Scan for the cell matching the given text and deliver its (X, Y) coordinate at center. 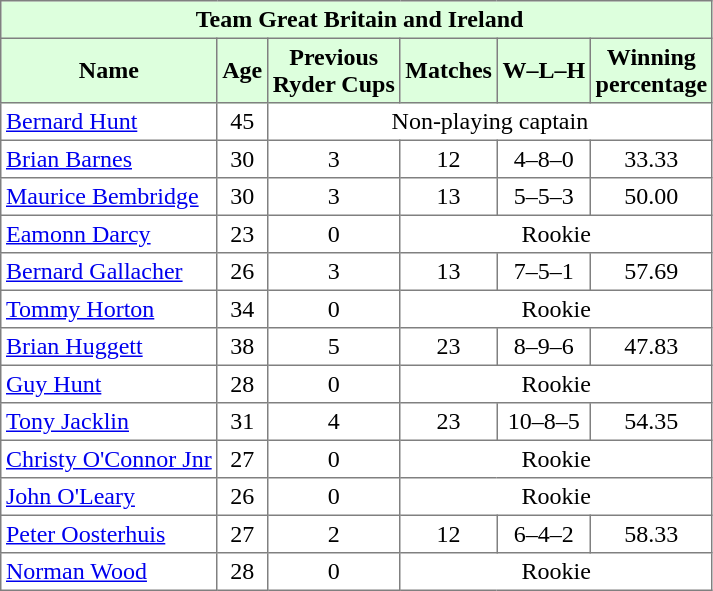
4–8–0 (544, 159)
Tony Jacklin (109, 422)
2 (334, 534)
Guy Hunt (109, 384)
47.83 (651, 347)
6–4–2 (544, 534)
31 (242, 422)
5 (334, 347)
5–5–3 (544, 197)
Age (242, 70)
Peter Oosterhuis (109, 534)
Brian Huggett (109, 347)
Winningpercentage (651, 70)
10–8–5 (544, 422)
John O'Leary (109, 497)
Team Great Britain and Ireland (357, 20)
57.69 (651, 272)
33.33 (651, 159)
Maurice Bembridge (109, 197)
8–9–6 (544, 347)
50.00 (651, 197)
Brian Barnes (109, 159)
Christy O'Connor Jnr (109, 459)
Eamonn Darcy (109, 234)
Name (109, 70)
Bernard Hunt (109, 122)
38 (242, 347)
PreviousRyder Cups (334, 70)
45 (242, 122)
W–L–H (544, 70)
Matches (448, 70)
Norman Wood (109, 572)
7–5–1 (544, 272)
Non-playing captain (490, 122)
4 (334, 422)
58.33 (651, 534)
54.35 (651, 422)
34 (242, 309)
Bernard Gallacher (109, 272)
Tommy Horton (109, 309)
